Detect which cell encompasses the target text, then output its [X, Y] center coordinate. 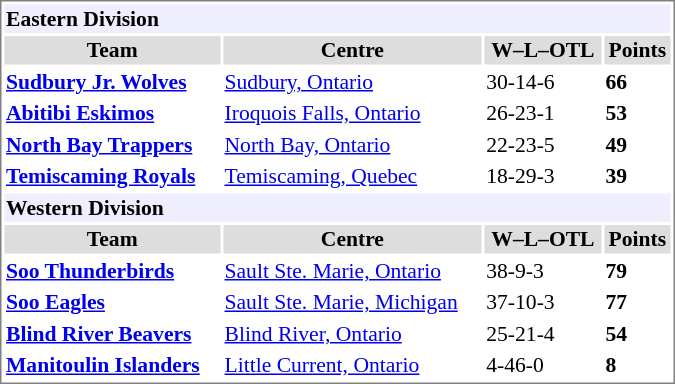
77 [637, 302]
53 [637, 113]
4-46-0 [543, 365]
Manitoulin Islanders [112, 365]
Sudbury Jr. Wolves [112, 82]
Temiscaming, Quebec [352, 176]
Soo Eagles [112, 302]
37-10-3 [543, 302]
66 [637, 82]
49 [637, 144]
North Bay Trappers [112, 144]
22-23-5 [543, 144]
Iroquois Falls, Ontario [352, 113]
Sault Ste. Marie, Michigan [352, 302]
18-29-3 [543, 176]
26-23-1 [543, 113]
North Bay, Ontario [352, 144]
Eastern Division [337, 18]
30-14-6 [543, 82]
Western Division [337, 208]
39 [637, 176]
Abitibi Eskimos [112, 113]
Sault Ste. Marie, Ontario [352, 270]
38-9-3 [543, 270]
Blind River Beavers [112, 334]
Blind River, Ontario [352, 334]
25-21-4 [543, 334]
Temiscaming Royals [112, 176]
79 [637, 270]
Sudbury, Ontario [352, 82]
8 [637, 365]
54 [637, 334]
Soo Thunderbirds [112, 270]
Little Current, Ontario [352, 365]
